Find where the given text appears and provide that cell's center as (x, y) coordinate. 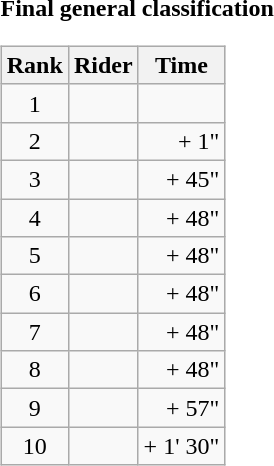
Rank (34, 65)
5 (34, 256)
1 (34, 103)
+ 45" (182, 179)
Rider (103, 65)
9 (34, 408)
6 (34, 294)
8 (34, 370)
+ 1" (182, 141)
3 (34, 179)
Time (182, 65)
7 (34, 332)
+ 1' 30" (182, 446)
2 (34, 141)
4 (34, 217)
+ 57" (182, 408)
10 (34, 446)
